From the cell containing the given text, extract its center point as [x, y] coordinate. 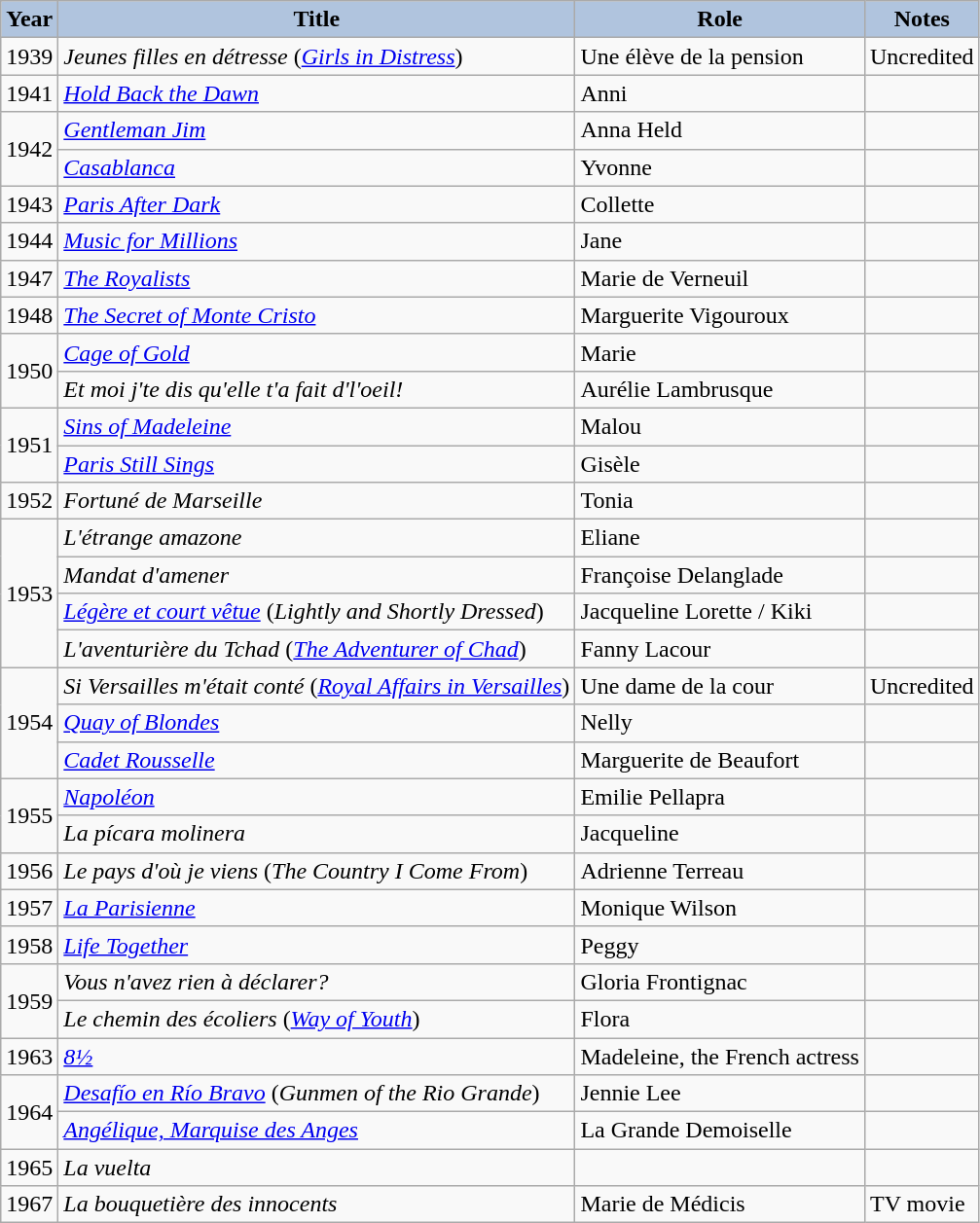
Madeleine, the French actress [720, 1056]
Le pays d'où je viens (The Country I Come From) [317, 871]
Aurélie Lambrusque [720, 389]
Marie de Verneuil [720, 278]
1948 [29, 315]
Tonia [720, 501]
1963 [29, 1056]
Yvonne [720, 167]
La Grande Demoiselle [720, 1131]
1956 [29, 871]
Fanny Lacour [720, 649]
Une dame de la cour [720, 686]
Emilie Pellapra [720, 797]
1943 [29, 204]
Title [317, 19]
Anni [720, 93]
1959 [29, 1000]
Anna Held [720, 130]
Jacqueline Lorette / Kiki [720, 612]
Sins of Madeleine [317, 426]
Le chemin des écoliers (Way of Youth) [317, 1019]
Gentleman Jim [317, 130]
1954 [29, 723]
Gisèle [720, 464]
Marie [720, 352]
La pícara molinera [317, 834]
Collette [720, 204]
L'aventurière du Tchad (The Adventurer of Chad) [317, 649]
Jeunes filles en détresse (Girls in Distress) [317, 56]
1955 [29, 815]
Jane [720, 241]
Paris After Dark [317, 204]
1958 [29, 945]
Malou [720, 426]
La vuelta [317, 1168]
Adrienne Terreau [720, 871]
Hold Back the Dawn [317, 93]
1951 [29, 445]
Marie de Médicis [720, 1205]
1964 [29, 1112]
Marguerite Vigouroux [720, 315]
Jacqueline [720, 834]
Fortuné de Marseille [317, 501]
1953 [29, 594]
Une élève de la pension [720, 56]
Flora [720, 1019]
1957 [29, 908]
Françoise Delanglade [720, 575]
1967 [29, 1205]
1950 [29, 371]
Napoléon [317, 797]
Mandat d'amener [317, 575]
Et moi j'te dis qu'elle t'a fait d'l'oeil! [317, 389]
1942 [29, 149]
The Royalists [317, 278]
1939 [29, 56]
Casablanca [317, 167]
The Secret of Monte Cristo [317, 315]
8½ [317, 1056]
Paris Still Sings [317, 464]
Marguerite de Beaufort [720, 760]
1952 [29, 501]
Quay of Blondes [317, 723]
Notes [922, 19]
Cadet Rousselle [317, 760]
Life Together [317, 945]
Eliane [720, 538]
Nelly [720, 723]
Gloria Frontignac [720, 982]
Angélique, Marquise des Anges [317, 1131]
La Parisienne [317, 908]
Role [720, 19]
TV movie [922, 1205]
1941 [29, 93]
Music for Millions [317, 241]
1965 [29, 1168]
1944 [29, 241]
L'étrange amazone [317, 538]
Year [29, 19]
Peggy [720, 945]
Si Versailles m'était conté (Royal Affairs in Versailles) [317, 686]
Monique Wilson [720, 908]
Légère et court vêtue (Lightly and Shortly Dressed) [317, 612]
1947 [29, 278]
Vous n'avez rien à déclarer? [317, 982]
Desafío en Río Bravo (Gunmen of the Rio Grande) [317, 1094]
Cage of Gold [317, 352]
La bouquetière des innocents [317, 1205]
Jennie Lee [720, 1094]
